From the cell containing the given text, extract its center point as (X, Y) coordinate. 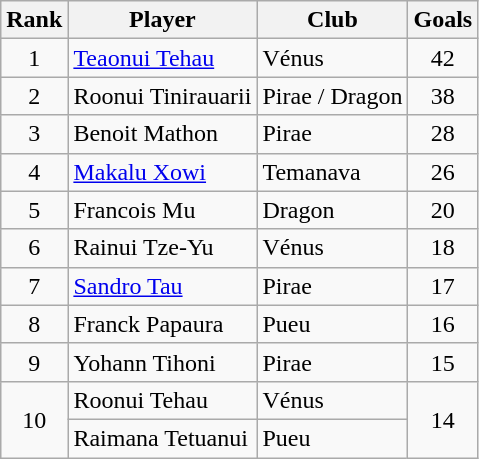
8 (34, 324)
Dragon (332, 210)
Goals (443, 20)
3 (34, 134)
16 (443, 324)
Teaonui Tehau (162, 58)
Franck Papaura (162, 324)
28 (443, 134)
38 (443, 96)
Pirae / Dragon (332, 96)
5 (34, 210)
10 (34, 419)
2 (34, 96)
Raimana Tetuanui (162, 438)
Yohann Tihoni (162, 362)
15 (443, 362)
6 (34, 248)
Francois Mu (162, 210)
Rainui Tze-Yu (162, 248)
Temanava (332, 172)
4 (34, 172)
Club (332, 20)
Benoit Mathon (162, 134)
7 (34, 286)
42 (443, 58)
Player (162, 20)
Rank (34, 20)
Sandro Tau (162, 286)
1 (34, 58)
Roonui Tinirauarii (162, 96)
9 (34, 362)
18 (443, 248)
14 (443, 419)
20 (443, 210)
Roonui Tehau (162, 400)
26 (443, 172)
Makalu Xowi (162, 172)
17 (443, 286)
